Detect which cell encompasses the target text, then output its (x, y) center coordinate. 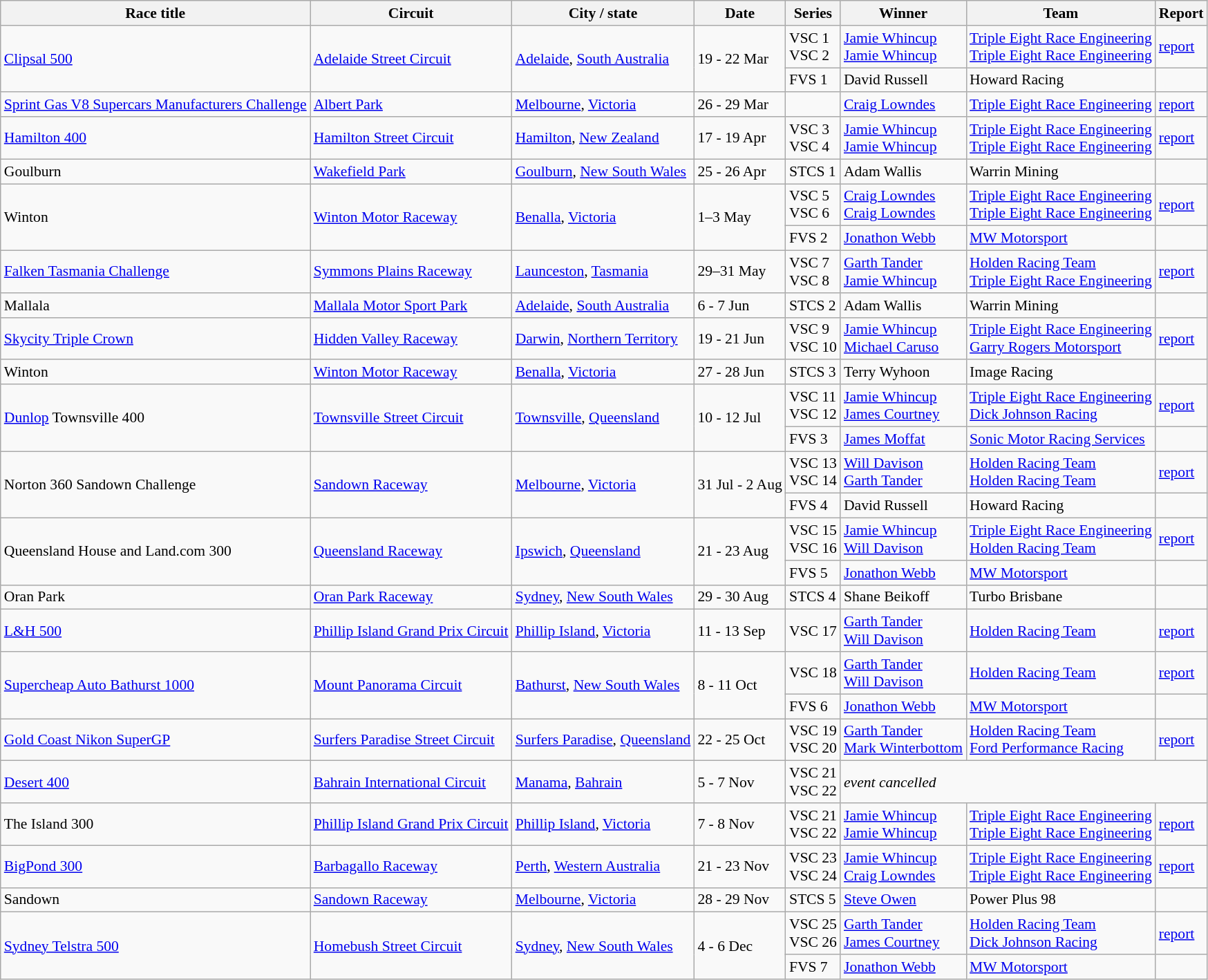
Norton 360 Sandown Challenge (155, 485)
Jamie WhincupMichael Caruso (903, 339)
Skycity Triple Crown (155, 339)
VSC 11VSC 12 (813, 405)
21 - 23 Aug (739, 552)
Mallala (155, 305)
28 - 29 Nov (739, 900)
22 - 25 Oct (739, 739)
26 - 29 Mar (739, 105)
Mallala Motor Sport Park (411, 305)
Garth TanderJamie Whincup (903, 272)
27 - 28 Jun (739, 373)
FVS 5 (813, 573)
FVS 1 (813, 80)
BigPond 300 (155, 867)
Oran Park (155, 597)
City / state (603, 13)
Hamilton, New Zealand (603, 138)
Symmons Plains Raceway (411, 272)
Supercheap Auto Bathurst 1000 (155, 686)
Mount Panorama Circuit (411, 686)
6 - 7 Jun (739, 305)
Craig LowndesCraig Lowndes (903, 205)
29–31 May (739, 272)
Holden Racing TeamHolden Racing Team (1061, 473)
Shane Beikoff (903, 597)
Hamilton 400 (155, 138)
FVS 3 (813, 439)
Triple Eight Race Engineering Dick Johnson Racing (1061, 405)
Adelaide Street Circuit (411, 59)
James Moffat (903, 439)
11 - 13 Sep (739, 630)
Sydney Telstra 500 (155, 945)
event cancelled (1024, 782)
Date (739, 13)
Bahrain International Circuit (411, 782)
STCS 1 (813, 171)
FVS 7 (813, 967)
4 - 6 Dec (739, 945)
Goulburn (155, 171)
Manama, Bahrain (603, 782)
8 - 11 Oct (739, 686)
VSC 18 (813, 673)
FVS 6 (813, 706)
Perth, Western Australia (603, 867)
STCS 5 (813, 900)
VSC 19VSC 20 (813, 739)
Ipswich, Queensland (603, 552)
Queensland Raceway (411, 552)
Winner (903, 13)
25 - 26 Apr (739, 171)
Series (813, 13)
Homebush Street Circuit (411, 945)
Circuit (411, 13)
VSC 7VSC 8 (813, 272)
Townsville Street Circuit (411, 417)
Craig Lowndes (903, 105)
Turbo Brisbane (1061, 597)
Jamie WhincupCraig Lowndes (903, 867)
Team (1061, 13)
Hidden Valley Raceway (411, 339)
VSC 3VSC 4 (813, 138)
Wakefield Park (411, 171)
Launceston, Tasmania (603, 272)
VSC 23VSC 24 (813, 867)
31 Jul - 2 Aug (739, 485)
19 - 21 Jun (739, 339)
Jamie WhincupWill Davison (903, 539)
Bathurst, New South Wales (603, 686)
Desert 400 (155, 782)
STCS 2 (813, 305)
Barbagallo Raceway (411, 867)
Report (1182, 13)
Falken Tasmania Challenge (155, 272)
Hamilton Street Circuit (411, 138)
STCS 3 (813, 373)
Race title (155, 13)
29 - 30 Aug (739, 597)
VSC 9VSC 10 (813, 339)
VSC 17 (813, 630)
Triple Eight Race Engineering (1061, 105)
Jamie Whincup James Courtney (903, 405)
FVS 2 (813, 238)
17 - 19 Apr (739, 138)
Queensland House and Land.com 300 (155, 552)
VSC 25VSC 26 (813, 933)
Triple Eight Race EngineeringHolden Racing Team (1061, 539)
Power Plus 98 (1061, 900)
7 - 8 Nov (739, 824)
VSC 1VSC 2 (813, 47)
Surfers Paradise Street Circuit (411, 739)
Garth TanderMark Winterbottom (903, 739)
STCS 4 (813, 597)
The Island 300 (155, 824)
Sandown (155, 900)
Goulburn, New South Wales (603, 171)
Image Racing (1061, 373)
Albert Park (411, 105)
Surfers Paradise, Queensland (603, 739)
FVS 4 (813, 506)
Sonic Motor Racing Services (1061, 439)
Holden Racing TeamDick Johnson Racing (1061, 933)
Dunlop Townsville 400 (155, 417)
Steve Owen (903, 900)
L&H 500 (155, 630)
Townsville, Queensland (603, 417)
10 - 12 Jul (739, 417)
Clipsal 500 (155, 59)
Gold Coast Nikon SuperGP (155, 739)
VSC 15VSC 16 (813, 539)
VSC 5VSC 6 (813, 205)
VSC 13VSC 14 (813, 473)
Triple Eight Race EngineeringGarry Rogers Motorsport (1061, 339)
Holden Racing TeamTriple Eight Race Engineering (1061, 272)
Sprint Gas V8 Supercars Manufacturers Challenge (155, 105)
Terry Wyhoon (903, 373)
Darwin, Northern Territory (603, 339)
5 - 7 Nov (739, 782)
19 - 22 Mar (739, 59)
Holden Racing TeamFord Performance Racing (1061, 739)
Will DavisonGarth Tander (903, 473)
Garth TanderJames Courtney (903, 933)
1–3 May (739, 217)
Oran Park Raceway (411, 597)
21 - 23 Nov (739, 867)
